Output the (x, y) coordinate of the center of the cell containing the given text.  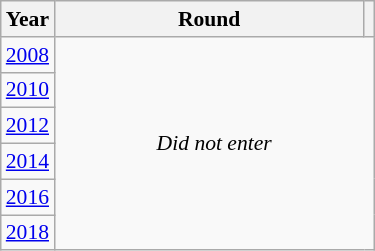
2008 (28, 55)
Round (209, 19)
2012 (28, 126)
Did not enter (214, 144)
2014 (28, 162)
2010 (28, 90)
Year (28, 19)
2016 (28, 197)
2018 (28, 233)
